Capture the cell that displays the provided text and extract its [x, y] central coordinate. 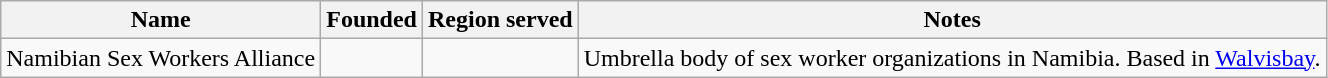
Founded [372, 20]
Umbrella body of sex worker organizations in Namibia. Based in Walvisbay. [952, 58]
Region served [500, 20]
Notes [952, 20]
Namibian Sex Workers Alliance [161, 58]
Name [161, 20]
